For the text-containing cell, return its midpoint in [X, Y] coordinate format. 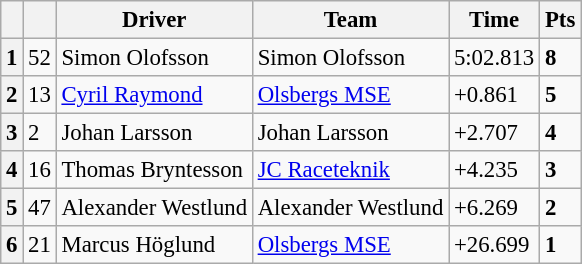
+2.707 [494, 133]
Team [350, 20]
JC Raceteknik [350, 170]
+26.699 [494, 245]
47 [40, 208]
Marcus Höglund [154, 245]
+4.235 [494, 170]
Time [494, 20]
Cyril Raymond [154, 95]
16 [40, 170]
13 [40, 95]
8 [560, 58]
5:02.813 [494, 58]
+6.269 [494, 208]
52 [40, 58]
Thomas Bryntesson [154, 170]
21 [40, 245]
6 [12, 245]
Pts [560, 20]
Driver [154, 20]
+0.861 [494, 95]
